Output the [x, y] coordinate of the center of the cell containing the given text.  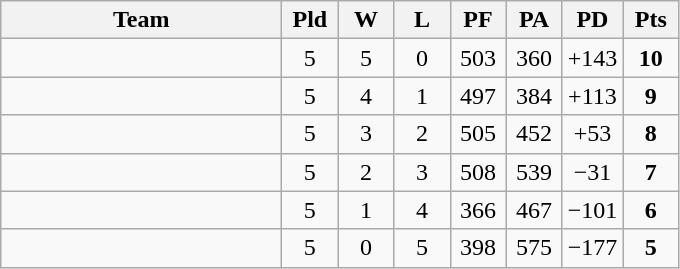
−31 [592, 172]
−101 [592, 210]
9 [651, 96]
366 [478, 210]
508 [478, 172]
452 [534, 134]
L [422, 20]
497 [478, 96]
W [366, 20]
398 [478, 248]
503 [478, 58]
505 [478, 134]
PA [534, 20]
PF [478, 20]
575 [534, 248]
+53 [592, 134]
7 [651, 172]
10 [651, 58]
−177 [592, 248]
539 [534, 172]
+143 [592, 58]
Team [142, 20]
467 [534, 210]
360 [534, 58]
Pts [651, 20]
384 [534, 96]
8 [651, 134]
+113 [592, 96]
PD [592, 20]
Pld [310, 20]
6 [651, 210]
